Return the (x, y) coordinate for the center point of the cell that contains the specified text.  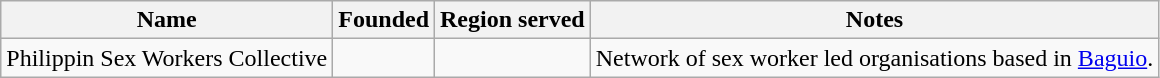
Name (167, 20)
Philippin Sex Workers Collective (167, 58)
Region served (513, 20)
Notes (874, 20)
Founded (384, 20)
Network of sex worker led organisations based in Baguio. (874, 58)
